For the text-containing cell, return its midpoint in [x, y] coordinate format. 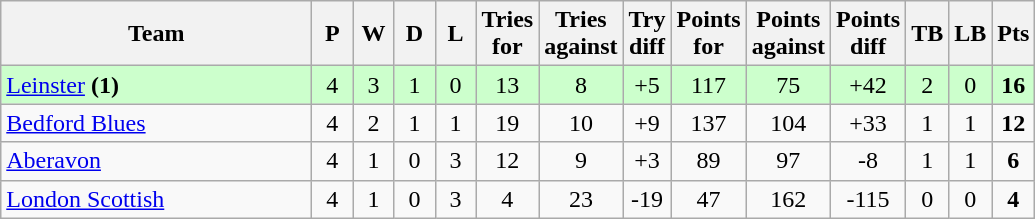
Pts [1014, 34]
Try diff [647, 34]
19 [508, 123]
+42 [868, 85]
-8 [868, 161]
-115 [868, 199]
TB [928, 34]
LB [970, 34]
D [414, 34]
W [374, 34]
Points diff [868, 34]
Leinster (1) [156, 85]
6 [1014, 161]
+9 [647, 123]
162 [788, 199]
+33 [868, 123]
23 [581, 199]
117 [708, 85]
137 [708, 123]
L [456, 34]
47 [708, 199]
8 [581, 85]
Points for [708, 34]
P [332, 34]
+3 [647, 161]
16 [1014, 85]
Points against [788, 34]
97 [788, 161]
-19 [647, 199]
13 [508, 85]
+5 [647, 85]
Tries for [508, 34]
Bedford Blues [156, 123]
Team [156, 34]
9 [581, 161]
75 [788, 85]
Aberavon [156, 161]
Tries against [581, 34]
London Scottish [156, 199]
104 [788, 123]
89 [708, 161]
10 [581, 123]
